Output the (X, Y) coordinate of the center of the cell containing the given text.  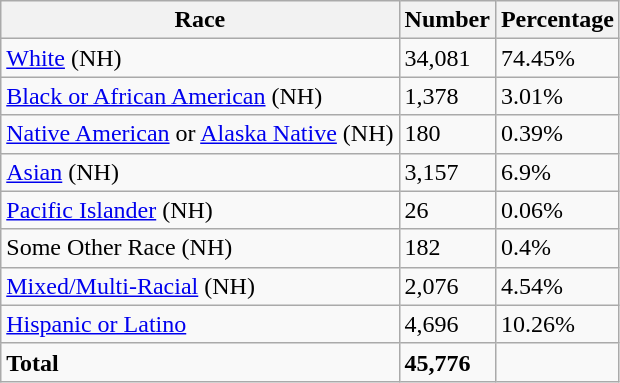
6.9% (557, 172)
34,081 (447, 58)
0.39% (557, 134)
Native American or Alaska Native (NH) (200, 134)
0.06% (557, 210)
Some Other Race (NH) (200, 248)
74.45% (557, 58)
4,696 (447, 324)
Mixed/Multi-Racial (NH) (200, 286)
3.01% (557, 96)
Pacific Islander (NH) (200, 210)
2,076 (447, 286)
4.54% (557, 286)
Total (200, 362)
Asian (NH) (200, 172)
45,776 (447, 362)
26 (447, 210)
182 (447, 248)
3,157 (447, 172)
0.4% (557, 248)
180 (447, 134)
Black or African American (NH) (200, 96)
White (NH) (200, 58)
10.26% (557, 324)
1,378 (447, 96)
Hispanic or Latino (200, 324)
Percentage (557, 20)
Number (447, 20)
Race (200, 20)
